Extract the (X, Y) coordinate from the center of the cell holding the provided text.  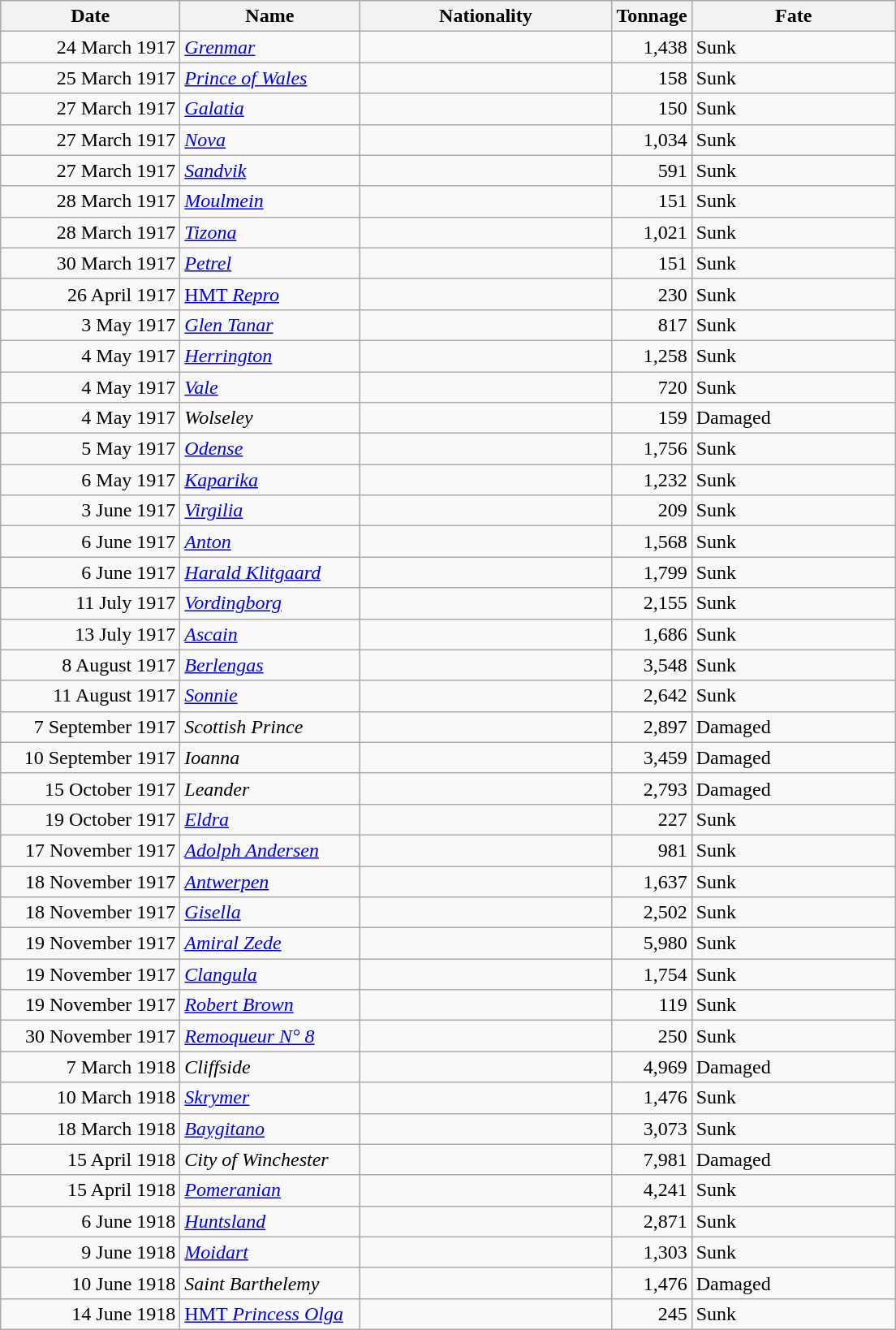
Moidart (269, 1252)
Kaparika (269, 480)
30 March 1917 (91, 263)
1,568 (652, 542)
7 March 1918 (91, 1067)
9 June 1918 (91, 1252)
Virgilia (269, 511)
Remoqueur N° 8 (269, 1036)
Eldra (269, 819)
24 March 1917 (91, 47)
6 June 1918 (91, 1221)
1,021 (652, 232)
26 April 1917 (91, 294)
Moulmein (269, 201)
Saint Barthelemy (269, 1283)
Leander (269, 788)
2,642 (652, 696)
2,793 (652, 788)
Pomeranian (269, 1190)
Herrington (269, 356)
10 September 1917 (91, 758)
Tizona (269, 232)
Sandvik (269, 171)
3,073 (652, 1129)
HMT Princess Olga (269, 1314)
Fate (794, 16)
13 July 1917 (91, 634)
14 June 1918 (91, 1314)
Sonnie (269, 696)
2,897 (652, 727)
Petrel (269, 263)
Anton (269, 542)
Adolph Andersen (269, 850)
Amiral Zede (269, 944)
250 (652, 1036)
720 (652, 387)
Harald Klitgaard (269, 572)
Prince of Wales (269, 78)
8 August 1917 (91, 665)
HMT Repro (269, 294)
Vordingborg (269, 603)
1,686 (652, 634)
591 (652, 171)
150 (652, 109)
3,548 (652, 665)
Gisella (269, 913)
City of Winchester (269, 1159)
Skrymer (269, 1098)
Cliffside (269, 1067)
1,034 (652, 140)
1,258 (652, 356)
Scottish Prince (269, 727)
1,756 (652, 449)
Name (269, 16)
18 March 1918 (91, 1129)
Nationality (485, 16)
Odense (269, 449)
3 May 1917 (91, 325)
Berlengas (269, 665)
Vale (269, 387)
11 July 1917 (91, 603)
817 (652, 325)
15 October 1917 (91, 788)
7 September 1917 (91, 727)
119 (652, 1005)
10 June 1918 (91, 1283)
Date (91, 16)
Galatia (269, 109)
Antwerpen (269, 881)
981 (652, 850)
Tonnage (652, 16)
5,980 (652, 944)
7,981 (652, 1159)
Robert Brown (269, 1005)
158 (652, 78)
19 October 1917 (91, 819)
11 August 1917 (91, 696)
245 (652, 1314)
Grenmar (269, 47)
Huntsland (269, 1221)
1,637 (652, 881)
209 (652, 511)
Ascain (269, 634)
1,438 (652, 47)
10 March 1918 (91, 1098)
Baygitano (269, 1129)
2,502 (652, 913)
4,969 (652, 1067)
1,799 (652, 572)
230 (652, 294)
2,155 (652, 603)
159 (652, 418)
3,459 (652, 758)
4,241 (652, 1190)
Clangula (269, 974)
2,871 (652, 1221)
Nova (269, 140)
1,754 (652, 974)
Ioanna (269, 758)
1,303 (652, 1252)
227 (652, 819)
1,232 (652, 480)
Glen Tanar (269, 325)
25 March 1917 (91, 78)
3 June 1917 (91, 511)
30 November 1917 (91, 1036)
Wolseley (269, 418)
6 May 1917 (91, 480)
5 May 1917 (91, 449)
17 November 1917 (91, 850)
